Detect which cell encompasses the target text, then output its (X, Y) center coordinate. 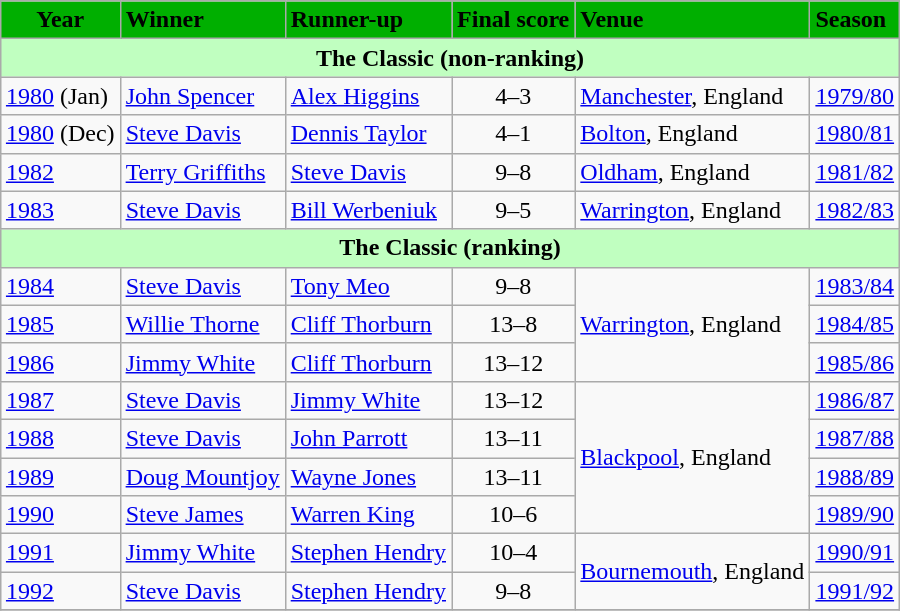
Blackpool, England (692, 457)
1987 (60, 400)
1984 (60, 286)
13–8 (514, 324)
Final score (514, 20)
1984/85 (855, 324)
4–1 (514, 134)
Dennis Taylor (368, 134)
10–4 (514, 553)
1983 (60, 210)
1985/86 (855, 362)
Alex Higgins (368, 96)
1988/89 (855, 477)
1982 (60, 172)
1990 (60, 515)
1985 (60, 324)
John Parrott (368, 438)
Year (60, 20)
1986/87 (855, 400)
Season (855, 20)
The Classic (non-ranking) (450, 58)
Doug Mountjoy (202, 477)
1989 (60, 477)
John Spencer (202, 96)
Runner-up (368, 20)
Willie Thorne (202, 324)
Venue (692, 20)
1980 (Jan) (60, 96)
Bill Werbeniuk (368, 210)
The Classic (ranking) (450, 248)
1989/90 (855, 515)
Winner (202, 20)
10–6 (514, 515)
1990/91 (855, 553)
4–3 (514, 96)
9–5 (514, 210)
Terry Griffiths (202, 172)
Bournemouth, England (692, 572)
1980/81 (855, 134)
Warren King (368, 515)
1983/84 (855, 286)
Tony Meo (368, 286)
Wayne Jones (368, 477)
Steve James (202, 515)
1991 (60, 553)
1982/83 (855, 210)
1987/88 (855, 438)
1992 (60, 591)
Bolton, England (692, 134)
1980 (Dec) (60, 134)
1991/92 (855, 591)
1986 (60, 362)
1981/82 (855, 172)
1988 (60, 438)
1979/80 (855, 96)
Manchester, England (692, 96)
Oldham, England (692, 172)
